Return the [X, Y] coordinate for the center point of the cell that contains the specified text.  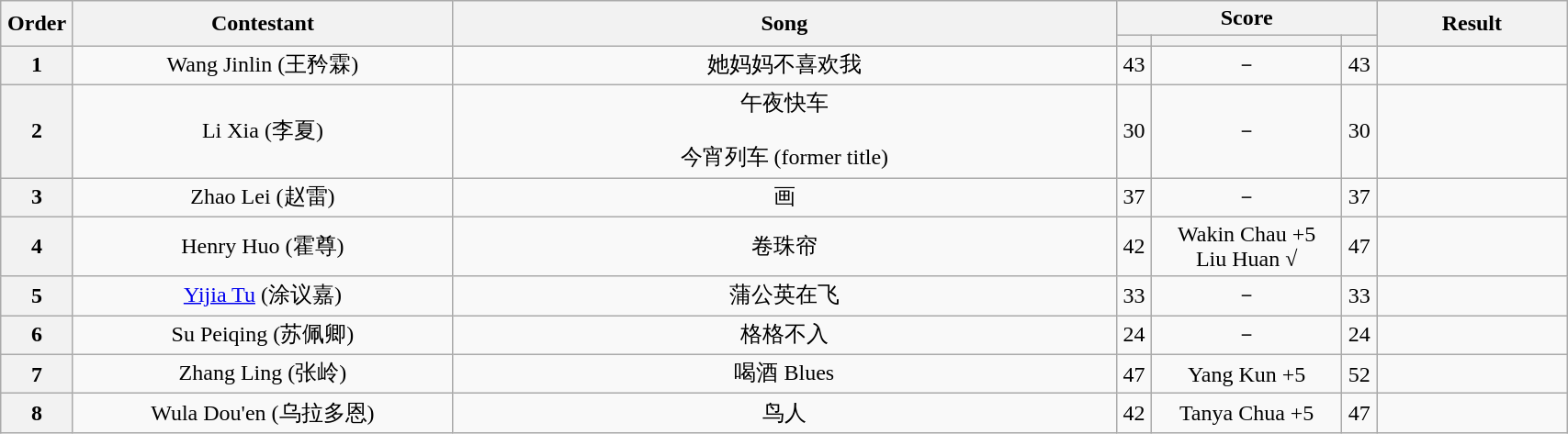
52 [1359, 374]
1 [37, 66]
格格不入 [784, 336]
Score [1247, 18]
午夜快车今宵列车 (former title) [784, 130]
她妈妈不喜欢我 [784, 66]
5 [37, 295]
Su Peiqing (苏佩卿) [263, 336]
Tanya Chua +5 [1247, 413]
7 [37, 374]
Order [37, 24]
3 [37, 198]
Zhao Lei (赵雷) [263, 198]
6 [37, 336]
Wula Dou'en (乌拉多恩) [263, 413]
Henry Huo (霍尊) [263, 246]
卷珠帘 [784, 246]
2 [37, 130]
Wakin Chau +5Liu Huan √ [1247, 246]
画 [784, 198]
Contestant [263, 24]
Wang Jinlin (王矜霖) [263, 66]
鸟人 [784, 413]
Song [784, 24]
Result [1472, 24]
4 [37, 246]
Li Xia (李夏) [263, 130]
喝酒 Blues [784, 374]
蒲公英在飞 [784, 295]
8 [37, 413]
Zhang Ling (张岭) [263, 374]
Yijia Tu (涂议嘉) [263, 295]
Yang Kun +5 [1247, 374]
